Find where the given text appears and provide that cell's center as (X, Y) coordinate. 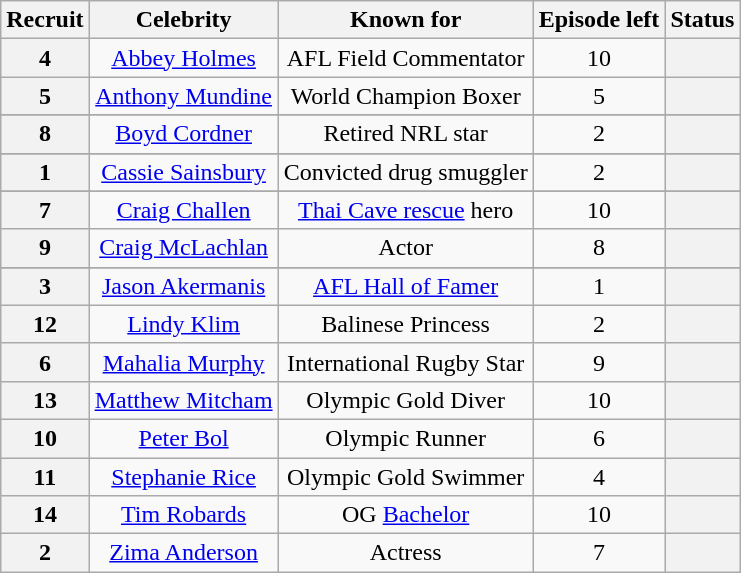
Peter Bol (184, 438)
Status (702, 20)
12 (45, 324)
Episode left (599, 20)
Celebrity (184, 20)
Convicted drug smuggler (406, 172)
Olympic Gold Swimmer (406, 477)
Olympic Gold Diver (406, 400)
3 (45, 286)
Known for (406, 20)
Thai Cave rescue hero (406, 210)
AFL Field Commentator (406, 58)
Anthony Mundine (184, 96)
Retired NRL star (406, 134)
14 (45, 515)
Boyd Cordner (184, 134)
OG Bachelor (406, 515)
Jason Akermanis (184, 286)
11 (45, 477)
Recruit (45, 20)
13 (45, 400)
Olympic Runner (406, 438)
Balinese Princess (406, 324)
Mahalia Murphy (184, 362)
Cassie Sainsbury (184, 172)
Tim Robards (184, 515)
Lindy Klim (184, 324)
Matthew Mitcham (184, 400)
Actress (406, 553)
Actor (406, 248)
Stephanie Rice (184, 477)
International Rugby Star (406, 362)
Zima Anderson (184, 553)
AFL Hall of Famer (406, 286)
Craig Challen (184, 210)
Abbey Holmes (184, 58)
World Champion Boxer (406, 96)
Craig McLachlan (184, 248)
